Determine the [x, y] coordinate at the center of the cell enclosing the given text.  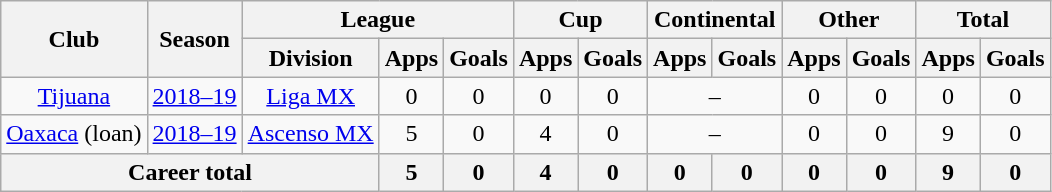
Continental [715, 20]
Career total [190, 172]
Total [983, 20]
Ascenso MX [310, 134]
Oaxaca (loan) [74, 134]
Other [849, 20]
Season [194, 39]
Club [74, 39]
League [378, 20]
Liga MX [310, 96]
Cup [580, 20]
Tijuana [74, 96]
Division [310, 58]
